Extract the (x, y) coordinate from the center of the cell holding the provided text.  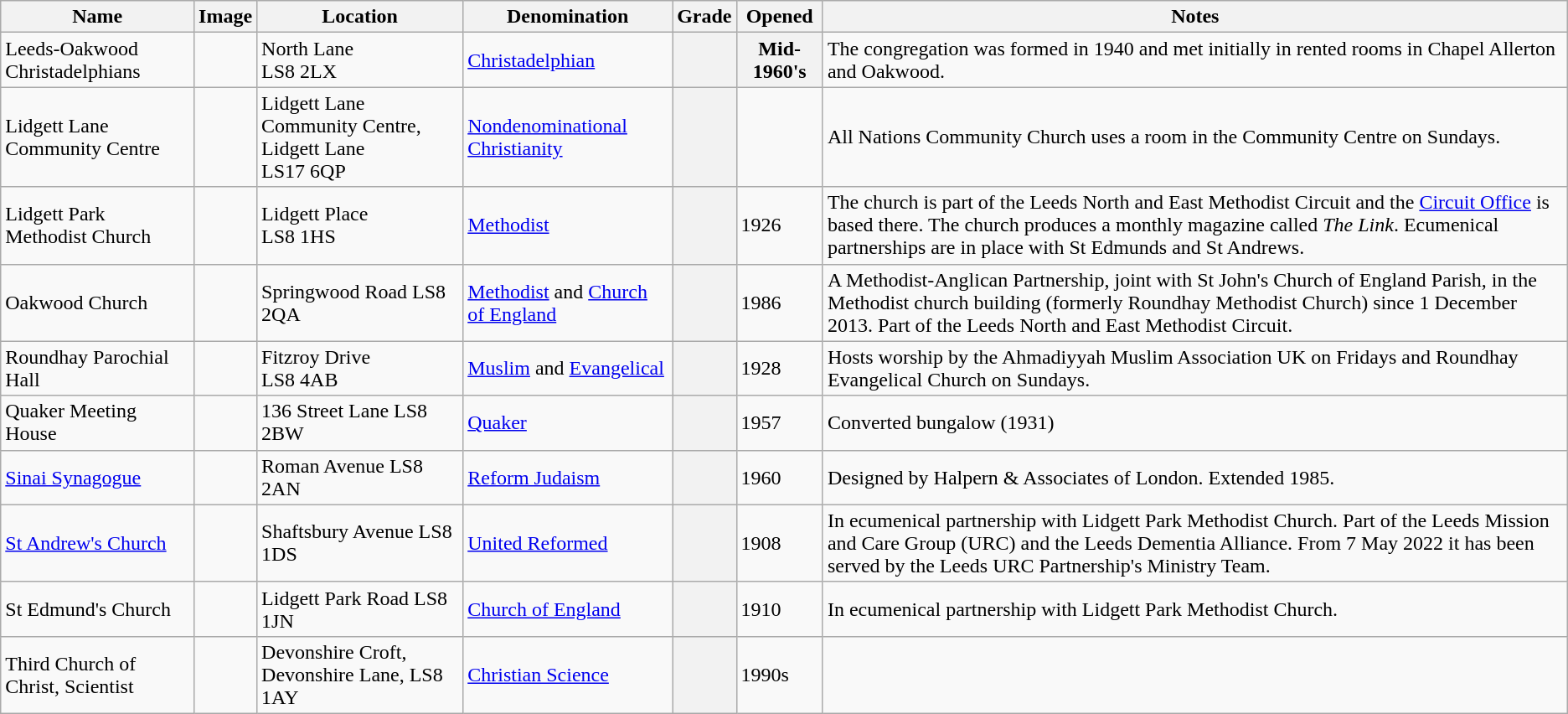
Leeds-Oakwood Christadelphians (97, 60)
Oakwood Church (97, 303)
St Edmund's Church (97, 608)
1910 (779, 608)
United Reformed (568, 543)
Muslim and Evangelical (568, 369)
Christian Science (568, 675)
Fitzroy DriveLS8 4AB (360, 369)
All Nations Community Church uses a room in the Community Centre on Sundays. (1194, 137)
Springwood Road LS8 2QA (360, 303)
Roundhay Parochial Hall (97, 369)
St Andrew's Church (97, 543)
1908 (779, 543)
The congregation was formed in 1940 and met initially in rented rooms in Chapel Allerton and Oakwood. (1194, 60)
1990s (779, 675)
Opened (779, 17)
Reform Judaism (568, 478)
Christadelphian (568, 60)
In ecumenical partnership with Lidgett Park Methodist Church. (1194, 608)
Converted bungalow (1931) (1194, 422)
Image (226, 17)
Mid-1960's (779, 60)
North LaneLS8 2LX (360, 60)
Lidgett Lane Community Centre, Lidgett LaneLS17 6QP (360, 137)
Lidgett Park Road LS8 1JN (360, 608)
Devonshire Croft, Devonshire Lane, LS8 1AY (360, 675)
Quaker Meeting House (97, 422)
Methodist (568, 225)
Notes (1194, 17)
Church of England (568, 608)
Lidgett Park Methodist Church (97, 225)
Location (360, 17)
1960 (779, 478)
1957 (779, 422)
Shaftsbury Avenue LS8 1DS (360, 543)
Quaker (568, 422)
Denomination (568, 17)
Designed by Halpern & Associates of London. Extended 1985. (1194, 478)
Lidgett PlaceLS8 1HS (360, 225)
1926 (779, 225)
Lidgett Lane Community Centre (97, 137)
Hosts worship by the Ahmadiyyah Muslim Association UK on Fridays and Roundhay Evangelical Church on Sundays. (1194, 369)
Third Church of Christ, Scientist (97, 675)
1928 (779, 369)
Roman Avenue LS8 2AN (360, 478)
1986 (779, 303)
Name (97, 17)
136 Street Lane LS8 2BW (360, 422)
Sinai Synagogue (97, 478)
Nondenominational Christianity (568, 137)
Grade (704, 17)
Methodist and Church of England (568, 303)
